Scan for the cell matching the given text and deliver its [x, y] coordinate at center. 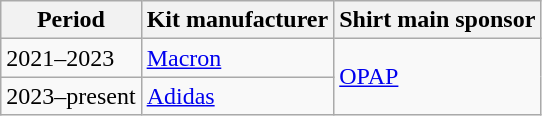
Shirt main sponsor [438, 20]
OPAP [438, 77]
Macron [238, 58]
Adidas [238, 96]
2021–2023 [71, 58]
Kit manufacturer [238, 20]
Period [71, 20]
2023–present [71, 96]
